Provide the [x, y] coordinate of the cell's center where the given text is located.  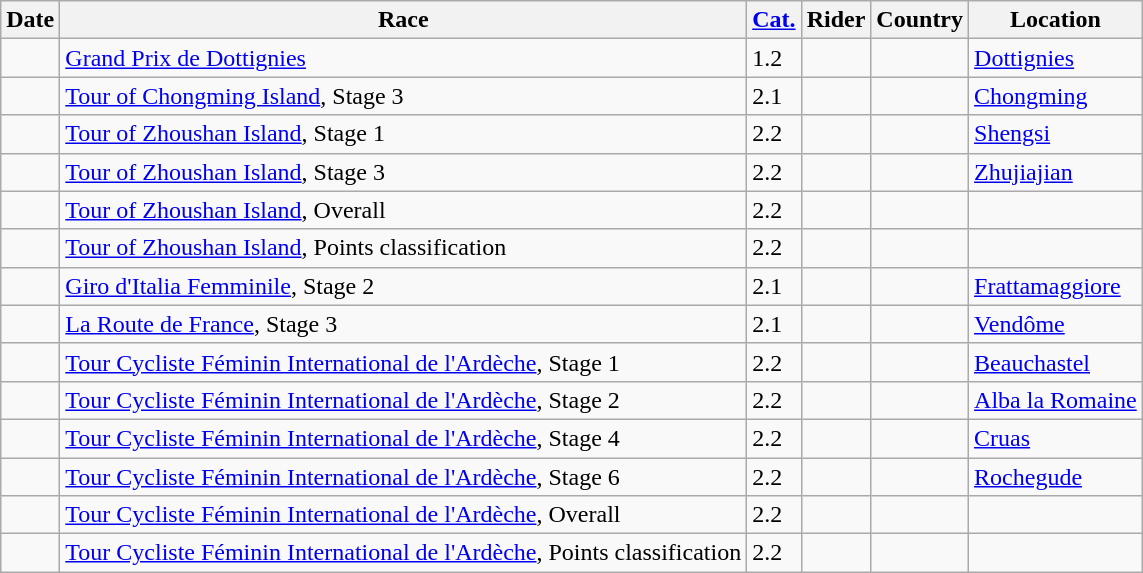
Tour Cycliste Féminin International de l'Ardèche, Points classification [404, 553]
Tour of Zhoushan Island, Points classification [404, 248]
Country [920, 20]
Alba la Romaine [1056, 400]
Location [1056, 20]
Grand Prix de Dottignies [404, 58]
Tour Cycliste Féminin International de l'Ardèche, Stage 2 [404, 400]
Race [404, 20]
Rider [836, 20]
Tour Cycliste Féminin International de l'Ardèche, Overall [404, 515]
1.2 [774, 58]
Frattamaggiore [1056, 286]
Cat. [774, 20]
Tour of Zhoushan Island, Overall [404, 210]
Tour Cycliste Féminin International de l'Ardèche, Stage 6 [404, 477]
La Route de France, Stage 3 [404, 324]
Cruas [1056, 438]
Date [30, 20]
Dottignies [1056, 58]
Shengsi [1056, 134]
Chongming [1056, 96]
Zhujiajian [1056, 172]
Rochegude [1056, 477]
Tour of Zhoushan Island, Stage 3 [404, 172]
Giro d'Italia Femminile, Stage 2 [404, 286]
Tour of Chongming Island, Stage 3 [404, 96]
Tour Cycliste Féminin International de l'Ardèche, Stage 4 [404, 438]
Tour of Zhoushan Island, Stage 1 [404, 134]
Beauchastel [1056, 362]
Vendôme [1056, 324]
Tour Cycliste Féminin International de l'Ardèche, Stage 1 [404, 362]
